Output the [x, y] coordinate of the center of the cell containing the given text.  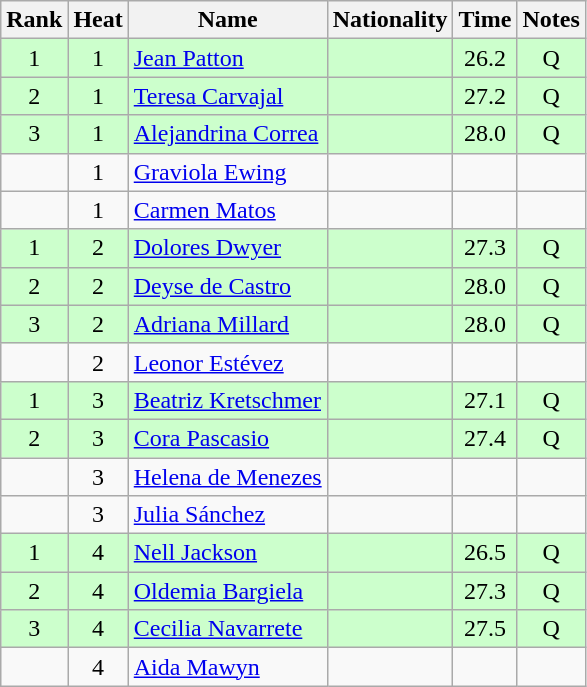
Leonor Estévez [228, 362]
27.4 [485, 438]
Oldemia Bargiela [228, 591]
Cora Pascasio [228, 438]
Nell Jackson [228, 553]
27.2 [485, 96]
Teresa Carvajal [228, 96]
Time [485, 20]
26.5 [485, 553]
Beatriz Kretschmer [228, 400]
Aida Mawyn [228, 667]
Alejandrina Correa [228, 134]
Adriana Millard [228, 324]
Heat [98, 20]
Helena de Menezes [228, 477]
Nationality [390, 20]
Deyse de Castro [228, 286]
Cecilia Navarrete [228, 629]
Carmen Matos [228, 210]
Jean Patton [228, 58]
Name [228, 20]
Julia Sánchez [228, 515]
27.5 [485, 629]
Notes [551, 20]
Dolores Dwyer [228, 248]
27.1 [485, 400]
26.2 [485, 58]
Graviola Ewing [228, 172]
Rank [34, 20]
